Capture the cell that displays the provided text and extract its (X, Y) central coordinate. 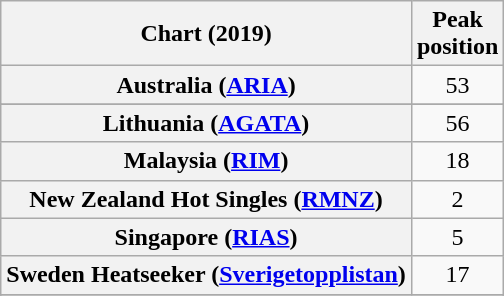
2 (457, 199)
56 (457, 123)
17 (457, 275)
Peakposition (457, 34)
5 (457, 237)
Chart (2019) (206, 34)
18 (457, 161)
New Zealand Hot Singles (RMNZ) (206, 199)
Singapore (RIAS) (206, 237)
Malaysia (RIM) (206, 161)
53 (457, 85)
Sweden Heatseeker (Sverigetopplistan) (206, 275)
Lithuania (AGATA) (206, 123)
Australia (ARIA) (206, 85)
